Scan for the cell matching the given text and deliver its (X, Y) coordinate at center. 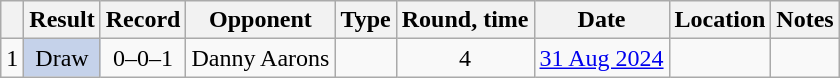
Draw (62, 58)
1 (12, 58)
Location (720, 20)
Date (602, 20)
Result (62, 20)
4 (465, 58)
Record (143, 20)
Round, time (465, 20)
0–0–1 (143, 58)
Opponent (260, 20)
31 Aug 2024 (602, 58)
Danny Aarons (260, 58)
Type (366, 20)
Notes (805, 20)
